Search for the cell housing the specified text and yield its (X, Y) center coordinate. 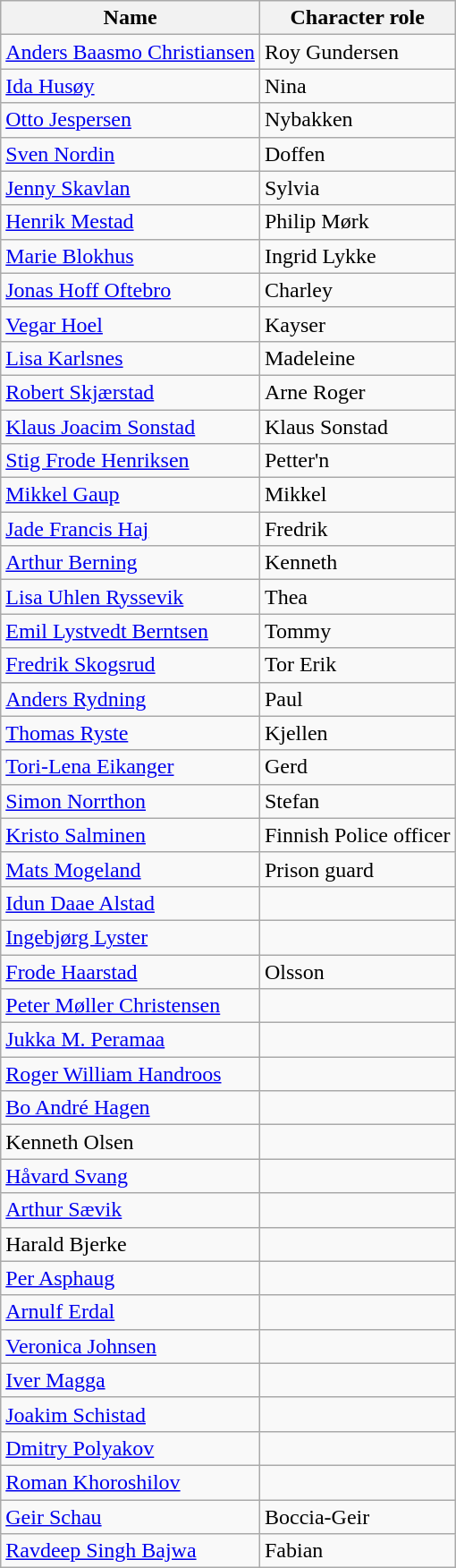
Stig Frode Henriksen (131, 461)
Klaus Joacim Sonstad (131, 427)
Harald Bjerke (131, 1244)
Mats Mogeland (131, 869)
Nina (358, 86)
Roger William Handroos (131, 1074)
Nybakken (358, 120)
Fabian (358, 1551)
Tor Erik (358, 665)
Robert Skjærstad (131, 392)
Marie Blokhus (131, 256)
Character role (358, 18)
Kristo Salminen (131, 835)
Klaus Sonstad (358, 427)
Idun Daae Alstad (131, 903)
Ida Husøy (131, 86)
Tori-Lena Eikanger (131, 767)
Jukka M. Peramaa (131, 1040)
Arthur Sævik (131, 1210)
Peter Møller Christensen (131, 1006)
Sven Nordin (131, 154)
Anders Rydning (131, 699)
Philip Mørk (358, 222)
Simon Norrthon (131, 801)
Charley (358, 290)
Otto Jespersen (131, 120)
Finnish Police officer (358, 835)
Henrik Mestad (131, 222)
Stefan (358, 801)
Tommy (358, 631)
Kenneth (358, 563)
Dmitry Polyakov (131, 1448)
Madeleine (358, 358)
Arthur Berning (131, 563)
Sylvia (358, 188)
Joakim Schistad (131, 1414)
Paul (358, 699)
Arnulf Erdal (131, 1312)
Kjellen (358, 733)
Bo André Hagen (131, 1108)
Ravdeep Singh Bajwa (131, 1551)
Doffen (358, 154)
Per Asphaug (131, 1278)
Thea (358, 597)
Kayser (358, 324)
Mikkel Gaup (131, 495)
Vegar Hoel (131, 324)
Fredrik (358, 529)
Mikkel (358, 495)
Jade Francis Haj (131, 529)
Jonas Hoff Oftebro (131, 290)
Fredrik Skogsrud (131, 665)
Gerd (358, 767)
Olsson (358, 971)
Petter'n (358, 461)
Name (131, 18)
Ingebjørg Lyster (131, 937)
Veronica Johnsen (131, 1346)
Ingrid Lykke (358, 256)
Jenny Skavlan (131, 188)
Boccia-Geir (358, 1517)
Iver Magga (131, 1380)
Lisa Karlsnes (131, 358)
Roman Khoroshilov (131, 1482)
Thomas Ryste (131, 733)
Roy Gundersen (358, 52)
Arne Roger (358, 392)
Geir Schau (131, 1517)
Håvard Svang (131, 1176)
Kenneth Olsen (131, 1142)
Prison guard (358, 869)
Anders Baasmo Christiansen (131, 52)
Emil Lystvedt Berntsen (131, 631)
Lisa Uhlen Ryssevik (131, 597)
Frode Haarstad (131, 971)
